Scan for the cell matching the given text and deliver its [x, y] coordinate at center. 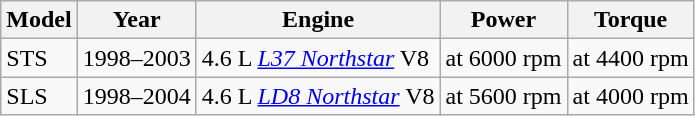
SLS [39, 96]
STS [39, 58]
4.6 L LD8 Northstar V8 [318, 96]
Torque [630, 20]
at 4400 rpm [630, 58]
at 4000 rpm [630, 96]
at 5600 rpm [504, 96]
Power [504, 20]
1998–2003 [136, 58]
Year [136, 20]
at 6000 rpm [504, 58]
Engine [318, 20]
4.6 L L37 Northstar V8 [318, 58]
1998–2004 [136, 96]
Model [39, 20]
